Capture the cell that displays the provided text and extract its [x, y] central coordinate. 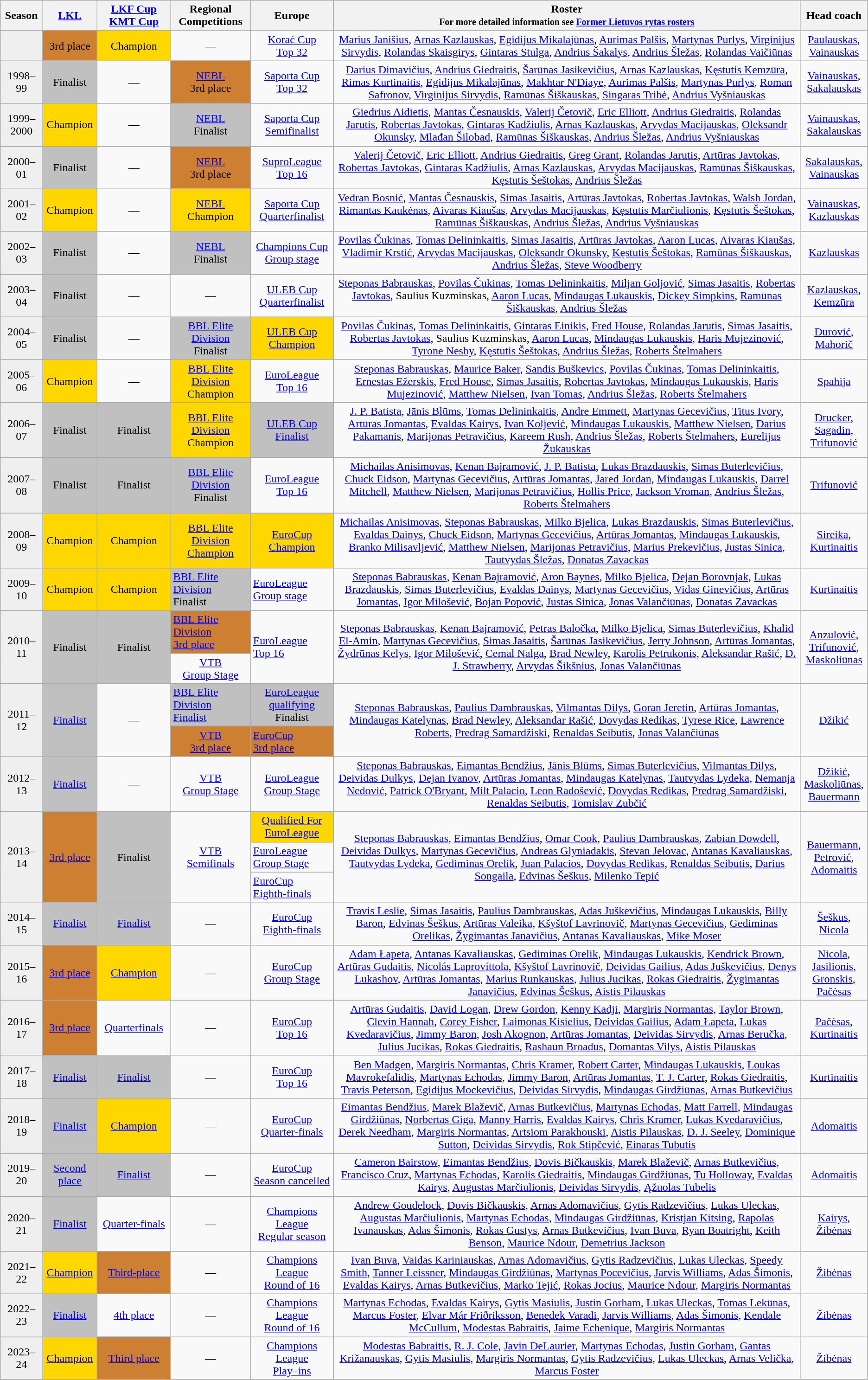
2012–13 [21, 784]
Šeškus,Nicola [834, 924]
SuproLeagueTop 16 [292, 167]
2000–01 [21, 167]
Sireika,Kurtinaitis [834, 541]
VTBSemifinals [211, 857]
1998–99 [21, 82]
2007–08 [21, 485]
ULEB CupQuarterfinalist [292, 295]
Regional Competitions [211, 16]
Spahija [834, 381]
EuroLeagueGroup stage [292, 590]
Paulauskas,Vainauskas [834, 45]
Champions CupGroup stage [292, 253]
2021–22 [21, 1273]
NEBLChampion [211, 210]
Saporta CupSemifinalist [292, 125]
Džikić,Maskoliūnas,Bauermann [834, 784]
Sakalauskas,Vainauskas [834, 167]
Europe [292, 16]
2005–06 [21, 381]
Đurović,Mahorič [834, 338]
VTB3rd place [211, 741]
Saporta CupQuarterfinalist [292, 210]
Korać CupTop 32 [292, 45]
EuroCupQuarter-finals [292, 1125]
LKF Cup KMT Cup [134, 16]
2001–02 [21, 210]
Champions LeagueRegular season [292, 1224]
Trifunović [834, 485]
Kazlauskas,Kemzūra [834, 295]
Second place [70, 1175]
2018–19 [21, 1125]
2022–23 [21, 1316]
2003–04 [21, 295]
EuroCupChampion [292, 541]
2023–24 [21, 1358]
Drucker,Sagadin,Trifunović [834, 430]
ULEB CupChampion [292, 338]
Bauermann,Petrović,Adomaitis [834, 857]
Pačėsas,Kurtinaitis [834, 1028]
2006–07 [21, 430]
4th place [134, 1316]
2011–12 [21, 720]
1999–2000 [21, 125]
Kazlauskas [834, 253]
2014–15 [21, 924]
Vainauskas,Kazlauskas [834, 210]
2015–16 [21, 972]
EuroCupGroup Stage [292, 972]
Nicola,Jasilionis,Gronskis,Pačėsas [834, 972]
Džikić [834, 720]
LKL [70, 16]
EuroCup3rd place [292, 741]
Saporta CupTop 32 [292, 82]
Quarterfinals [134, 1028]
Anzulović,Trifunović,Maskoliūnas [834, 648]
2004–05 [21, 338]
Third-place [134, 1273]
Season [21, 16]
ULEB CupFinalist [292, 430]
2010–11 [21, 648]
BBL Elite Division3rd place [211, 632]
2017–18 [21, 1077]
2019–20 [21, 1175]
2009–10 [21, 590]
2020–21 [21, 1224]
2002–03 [21, 253]
Qualified For EuroLeague [292, 827]
RosterFor more detailed information see Former Lietuvos rytas rosters [567, 16]
2013–14 [21, 857]
Champions LeaguePlay–ins [292, 1358]
Quarter-finals [134, 1224]
Third place [134, 1358]
Head coach [834, 16]
Kairys, Žibėnas [834, 1224]
2016–17 [21, 1028]
EuroCupSeason cancelled [292, 1175]
EuroLeague qualifyingFinalist [292, 705]
2008–09 [21, 541]
